Detect which cell encompasses the target text, then output its [X, Y] center coordinate. 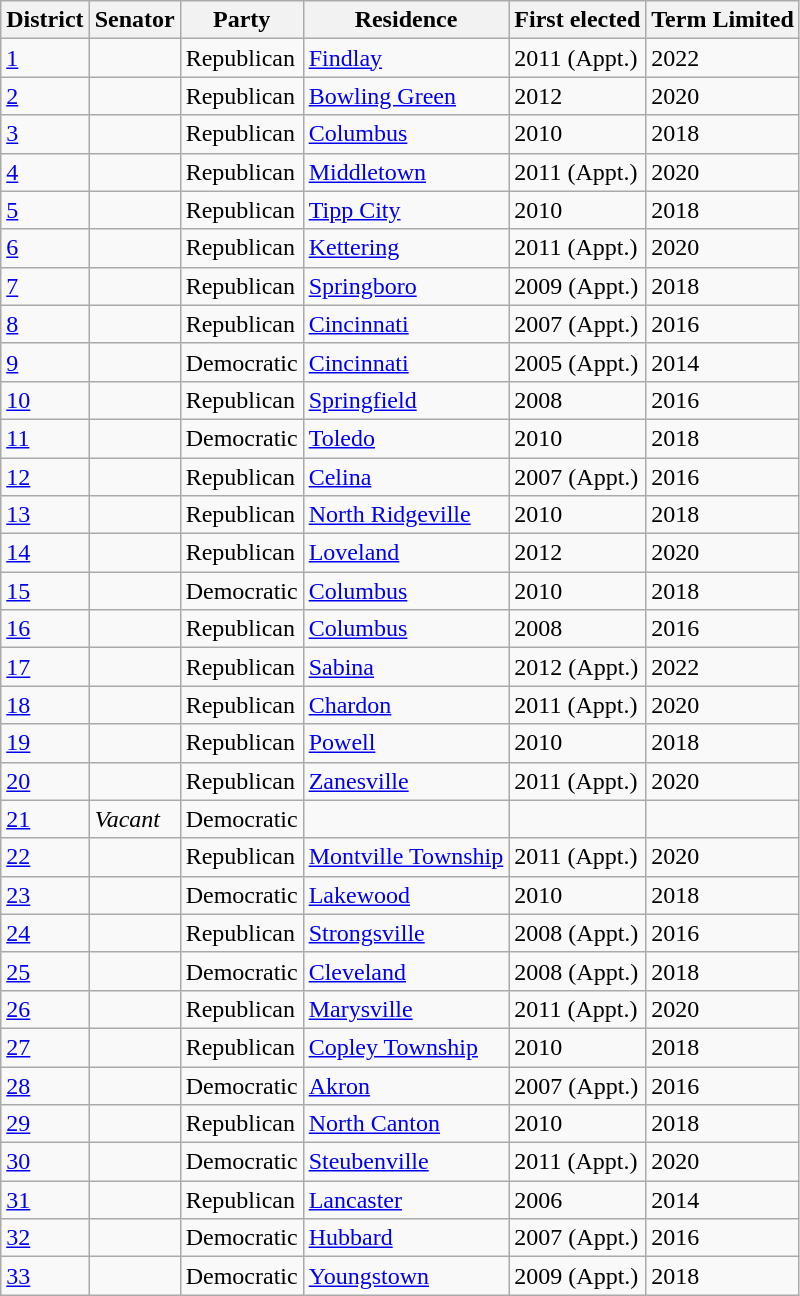
1 [45, 58]
Senator [134, 20]
Loveland [406, 553]
Residence [406, 20]
10 [45, 400]
23 [45, 895]
13 [45, 515]
2012 (Appt.) [578, 667]
4 [45, 172]
Term Limited [722, 20]
Steubenville [406, 1162]
19 [45, 743]
33 [45, 1276]
5 [45, 210]
Strongsville [406, 933]
Tipp City [406, 210]
Montville Township [406, 857]
Findlay [406, 58]
Springfield [406, 400]
2005 (Appt.) [578, 362]
2 [45, 96]
6 [45, 248]
Akron [406, 1085]
3 [45, 134]
25 [45, 971]
17 [45, 667]
Sabina [406, 667]
28 [45, 1085]
16 [45, 629]
Bowling Green [406, 96]
Cleveland [406, 971]
7 [45, 286]
11 [45, 438]
District [45, 20]
Toledo [406, 438]
Zanesville [406, 781]
24 [45, 933]
Youngstown [406, 1276]
North Ridgeville [406, 515]
Hubbard [406, 1238]
15 [45, 591]
Chardon [406, 705]
Vacant [134, 819]
22 [45, 857]
Lancaster [406, 1200]
32 [45, 1238]
North Canton [406, 1124]
31 [45, 1200]
9 [45, 362]
Kettering [406, 248]
8 [45, 324]
Springboro [406, 286]
2006 [578, 1200]
20 [45, 781]
Celina [406, 477]
21 [45, 819]
12 [45, 477]
Marysville [406, 1009]
29 [45, 1124]
18 [45, 705]
26 [45, 1009]
Powell [406, 743]
Copley Township [406, 1047]
Lakewood [406, 895]
Party [242, 20]
30 [45, 1162]
14 [45, 553]
Middletown [406, 172]
27 [45, 1047]
First elected [578, 20]
